From the cell containing the given text, extract its center point as (X, Y) coordinate. 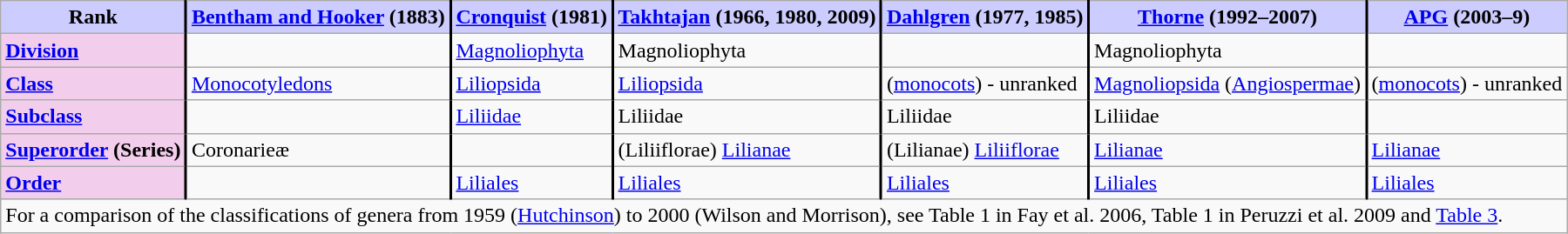
Coronarieæ (319, 150)
Dahlgren (1977, 1985) (985, 17)
Thorne (1992–2007) (1228, 17)
(Lilianae) Liliiflorae (985, 150)
Takhtajan (1966, 1980, 2009) (747, 17)
Class (94, 84)
Superorder (Series) (94, 150)
(Liliiflorae) Lilianae (747, 150)
Subclass (94, 117)
Magnoliopsida (Angiospermae) (1228, 84)
Cronquist (1981) (531, 17)
Rank (94, 17)
Order (94, 183)
APG (2003–9) (1466, 17)
Division (94, 50)
Monocotyledons (319, 84)
Bentham and Hooker (1883) (319, 17)
